Scan for the cell matching the given text and deliver its (x, y) coordinate at center. 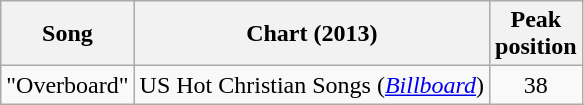
Chart (2013) (312, 34)
US Hot Christian Songs (Billboard) (312, 85)
38 (536, 85)
"Overboard" (68, 85)
Song (68, 34)
Peakposition (536, 34)
